Determine the [X, Y] coordinate at the center of the cell enclosing the given text.  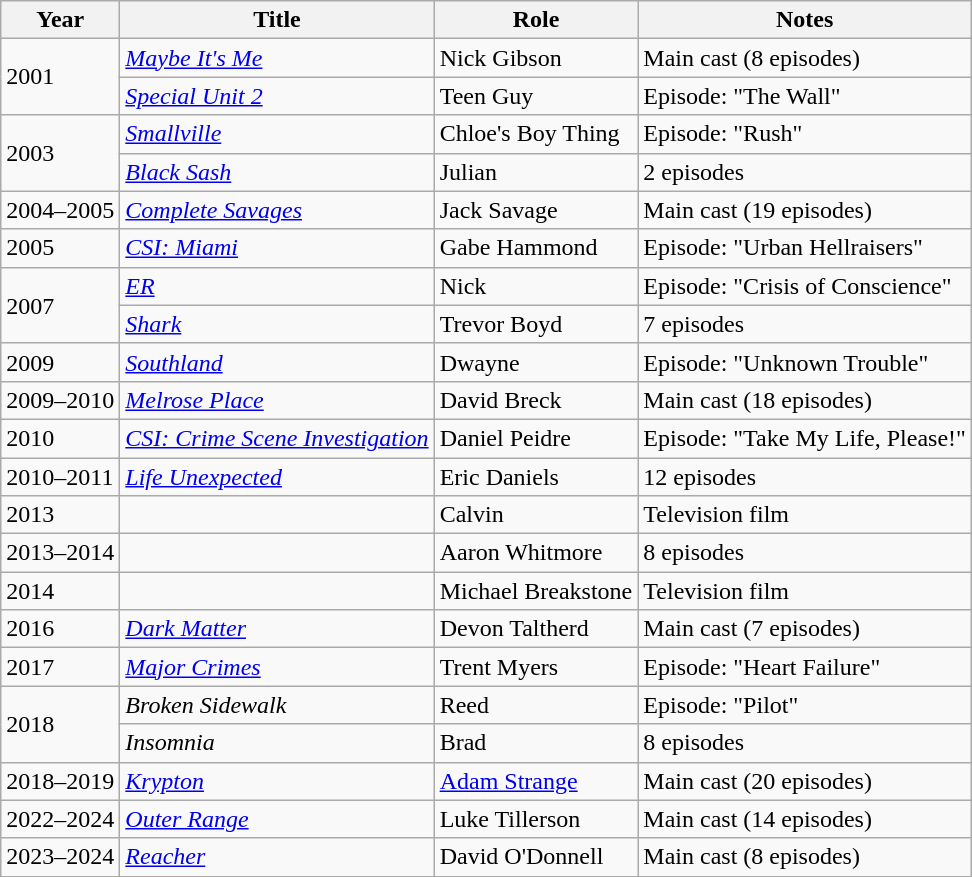
Episode: "Heart Failure" [805, 667]
Role [536, 20]
Reed [536, 705]
Southland [277, 362]
2010 [60, 438]
Reacher [277, 857]
CSI: Crime Scene Investigation [277, 438]
Complete Savages [277, 210]
2023–2024 [60, 857]
Shark [277, 324]
Episode: "Pilot" [805, 705]
2014 [60, 591]
2016 [60, 629]
Dwayne [536, 362]
Insomnia [277, 743]
Brad [536, 743]
Krypton [277, 781]
2009 [60, 362]
2007 [60, 305]
2004–2005 [60, 210]
Julian [536, 172]
Life Unexpected [277, 477]
David O'Donnell [536, 857]
Main cast (20 episodes) [805, 781]
Trent Myers [536, 667]
2010–2011 [60, 477]
Broken Sidewalk [277, 705]
2 episodes [805, 172]
Outer Range [277, 819]
Episode: "Rush" [805, 134]
Title [277, 20]
Trevor Boyd [536, 324]
Chloe's Boy Thing [536, 134]
2009–2010 [60, 400]
12 episodes [805, 477]
Episode: "Crisis of Conscience" [805, 286]
Teen Guy [536, 96]
2018 [60, 724]
7 episodes [805, 324]
Luke Tillerson [536, 819]
Eric Daniels [536, 477]
Main cast (14 episodes) [805, 819]
Year [60, 20]
David Breck [536, 400]
Maybe It's Me [277, 58]
Episode: "Urban Hellraisers" [805, 248]
Aaron Whitmore [536, 553]
2005 [60, 248]
Michael Breakstone [536, 591]
Calvin [536, 515]
2013–2014 [60, 553]
Adam Strange [536, 781]
Special Unit 2 [277, 96]
2013 [60, 515]
Episode: "The Wall" [805, 96]
Devon Taltherd [536, 629]
Nick [536, 286]
Melrose Place [277, 400]
Gabe Hammond [536, 248]
Dark Matter [277, 629]
2017 [60, 667]
2022–2024 [60, 819]
2003 [60, 153]
Jack Savage [536, 210]
Major Crimes [277, 667]
Black Sash [277, 172]
Main cast (19 episodes) [805, 210]
Episode: "Take My Life, Please!" [805, 438]
2001 [60, 77]
Main cast (18 episodes) [805, 400]
Smallville [277, 134]
Main cast (7 episodes) [805, 629]
Daniel Peidre [536, 438]
2018–2019 [60, 781]
CSI: Miami [277, 248]
Episode: "Unknown Trouble" [805, 362]
Notes [805, 20]
ER [277, 286]
Nick Gibson [536, 58]
